Find where the given text appears and provide that cell's center as (X, Y) coordinate. 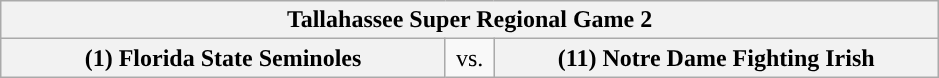
Tallahassee Super Regional Game 2 (470, 20)
vs. (470, 58)
(1) Florida State Seminoles (224, 58)
(11) Notre Dame Fighting Irish (716, 58)
